Capture the cell that displays the provided text and extract its [x, y] central coordinate. 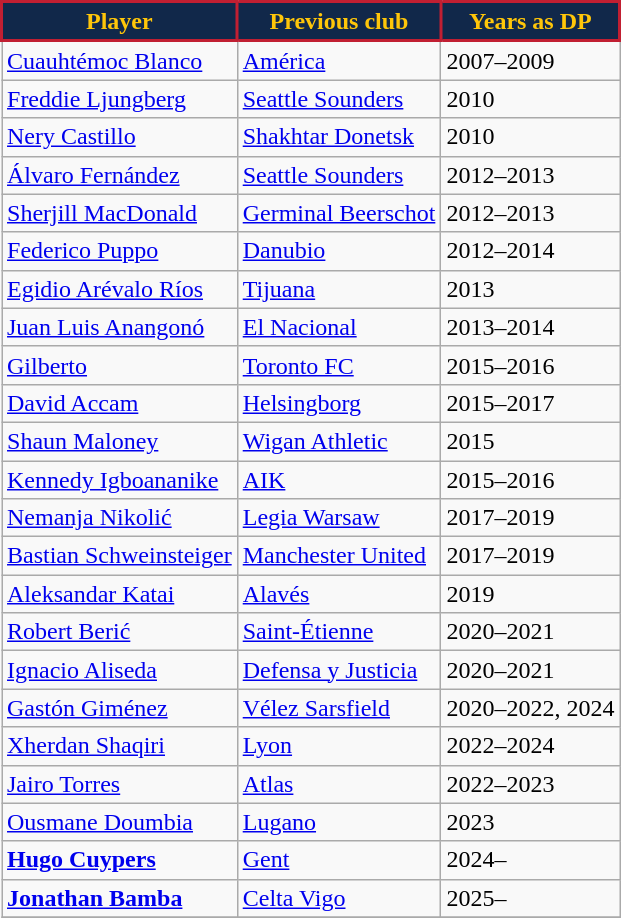
Gent [339, 860]
Tijuana [339, 289]
Years as DP [530, 22]
Álvaro Fernández [120, 175]
2025– [530, 898]
David Accam [120, 403]
Freddie Ljungberg [120, 99]
2023 [530, 822]
Lyon [339, 746]
Atlas [339, 784]
Cuauhtémoc Blanco [120, 60]
Sherjill MacDonald [120, 213]
2015 [530, 441]
Bastian Schweinsteiger [120, 556]
Kennedy Igboananike [120, 479]
Germinal Beerschot [339, 213]
Vélez Sarsfield [339, 708]
2012–2014 [530, 251]
Danubio [339, 251]
Xherdan Shaqiri [120, 746]
Hugo Cuypers [120, 860]
Alavés [339, 594]
2013–2014 [530, 327]
Egidio Arévalo Ríos [120, 289]
Federico Puppo [120, 251]
Shaun Maloney [120, 441]
Manchester United [339, 556]
Wigan Athletic [339, 441]
Defensa y Justicia [339, 670]
Jairo Torres [120, 784]
Previous club [339, 22]
2024– [530, 860]
Toronto FC [339, 365]
Ignacio Aliseda [120, 670]
2022–2023 [530, 784]
2019 [530, 594]
Helsingborg [339, 403]
Player [120, 22]
Celta Vigo [339, 898]
2020–2022, 2024 [530, 708]
Legia Warsaw [339, 518]
2015–2017 [530, 403]
Saint-Étienne [339, 632]
El Nacional [339, 327]
Gastón Giménez [120, 708]
2013 [530, 289]
2022–2024 [530, 746]
Jonathan Bamba [120, 898]
Ousmane Doumbia [120, 822]
Aleksandar Katai [120, 594]
Robert Berić [120, 632]
2007–2009 [530, 60]
Gilberto [120, 365]
Juan Luis Anangonó [120, 327]
América [339, 60]
Shakhtar Donetsk [339, 137]
Nemanja Nikolić [120, 518]
AIK [339, 479]
Nery Castillo [120, 137]
Lugano [339, 822]
